Output the [X, Y] coordinate of the center of the cell containing the given text.  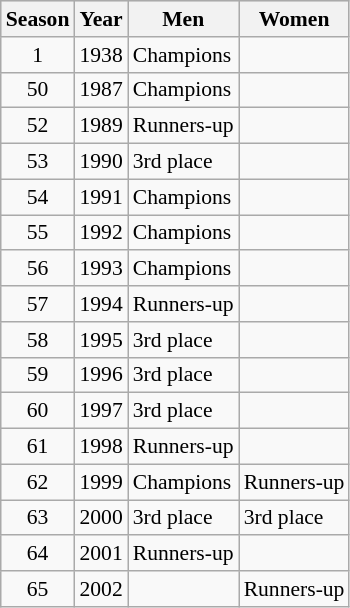
61 [38, 447]
Year [100, 19]
1990 [100, 162]
1999 [100, 482]
1938 [100, 55]
Men [184, 19]
63 [38, 518]
1 [38, 55]
1992 [100, 233]
65 [38, 589]
1997 [100, 411]
57 [38, 304]
1991 [100, 197]
1993 [100, 269]
52 [38, 126]
56 [38, 269]
55 [38, 233]
53 [38, 162]
2000 [100, 518]
58 [38, 340]
1989 [100, 126]
1994 [100, 304]
54 [38, 197]
62 [38, 482]
50 [38, 90]
2001 [100, 554]
1998 [100, 447]
1987 [100, 90]
1995 [100, 340]
60 [38, 411]
64 [38, 554]
1996 [100, 375]
59 [38, 375]
Women [294, 19]
2002 [100, 589]
Season [38, 19]
